Provide the (X, Y) coordinate of the cell's center where the given text is located.  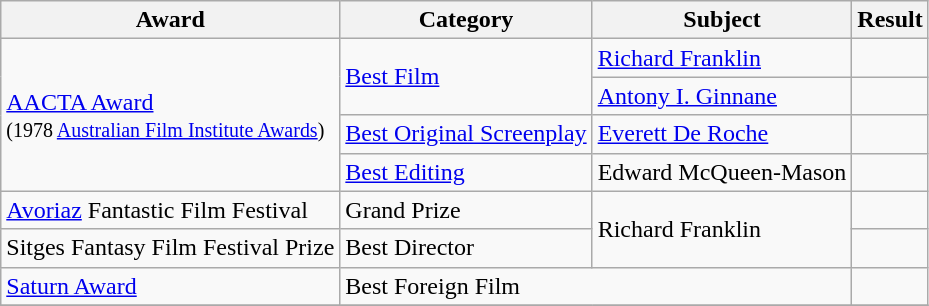
Sitges Fantasy Film Festival Prize (170, 248)
Avoriaz Fantastic Film Festival (170, 210)
Award (170, 20)
Best Original Screenplay (466, 134)
Grand Prize (466, 210)
Best Editing (466, 172)
Best Film (466, 77)
Saturn Award (170, 286)
Best Director (466, 248)
Category (466, 20)
Best Foreign Film (596, 286)
Edward McQueen-Mason (722, 172)
Result (890, 20)
AACTA Award(1978 Australian Film Institute Awards) (170, 115)
Antony I. Ginnane (722, 96)
Everett De Roche (722, 134)
Subject (722, 20)
